From the cell containing the given text, extract its center point as (x, y) coordinate. 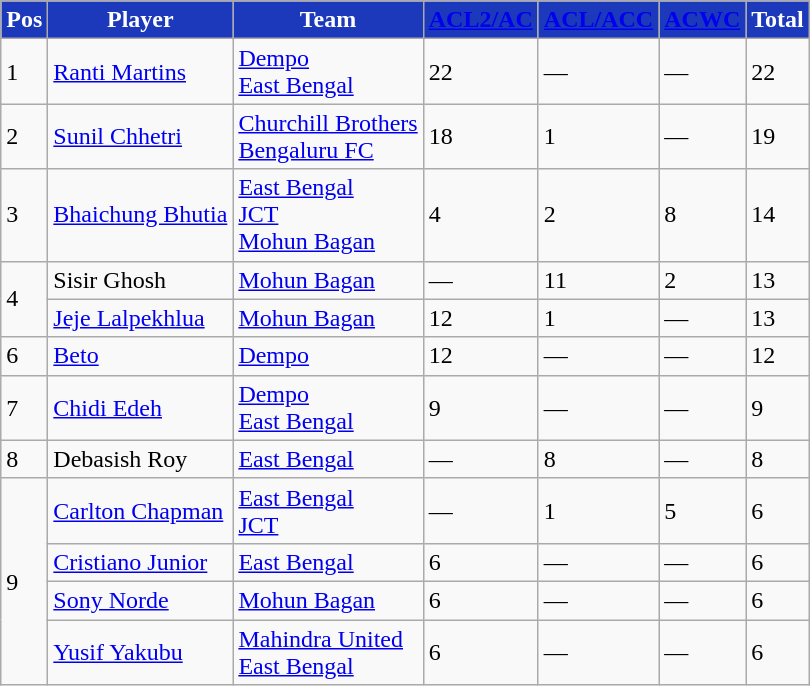
Beto (140, 356)
Debasish Roy (140, 459)
Jeje Lalpekhlua (140, 318)
Pos (24, 20)
East BengalJCTMohun Bagan (328, 215)
Cristiano Junior (140, 562)
Player (140, 20)
Total (778, 20)
Team (328, 20)
19 (778, 136)
18 (480, 136)
Bhaichung Bhutia (140, 215)
ACL2/AC (480, 20)
5 (702, 510)
East BengalJCT (328, 510)
ACWC (702, 20)
Dempo (328, 356)
Sunil Chhetri (140, 136)
Sisir Ghosh (140, 280)
Ranti Martins (140, 72)
ACL/ACC (598, 20)
Churchill BrothersBengaluru FC (328, 136)
Chidi Edeh (140, 408)
14 (778, 215)
Mahindra UnitedEast Bengal (328, 652)
Carlton Chapman (140, 510)
Sony Norde (140, 600)
Yusif Yakubu (140, 652)
7 (24, 408)
11 (598, 280)
3 (24, 215)
